From the cell containing the given text, extract its center point as [x, y] coordinate. 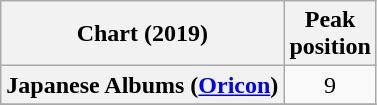
Peakposition [330, 34]
9 [330, 85]
Chart (2019) [142, 34]
Japanese Albums (Oricon) [142, 85]
